Locate the cell with the specified text and output its [x, y] center coordinate. 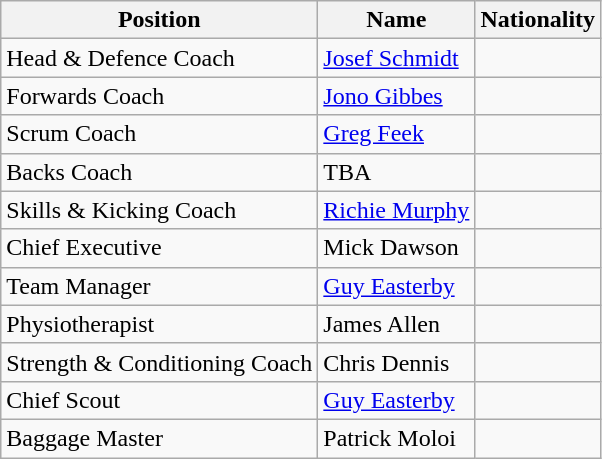
Physiotherapist [160, 324]
Patrick Moloi [396, 438]
Chief Scout [160, 400]
Head & Defence Coach [160, 58]
Backs Coach [160, 172]
Greg Feek [396, 134]
Baggage Master [160, 438]
Position [160, 20]
Richie Murphy [396, 210]
TBA [396, 172]
Mick Dawson [396, 248]
Chief Executive [160, 248]
Name [396, 20]
Chris Dennis [396, 362]
Josef Schmidt [396, 58]
Jono Gibbes [396, 96]
Nationality [538, 20]
Strength & Conditioning Coach [160, 362]
Skills & Kicking Coach [160, 210]
James Allen [396, 324]
Team Manager [160, 286]
Scrum Coach [160, 134]
Forwards Coach [160, 96]
